Output the [x, y] coordinate of the center of the cell containing the given text.  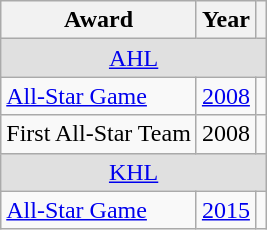
AHL [134, 58]
2015 [226, 210]
Year [226, 20]
KHL [134, 172]
First All-Star Team [99, 134]
Award [99, 20]
